Return the [X, Y] coordinate for the center point of the cell that contains the specified text.  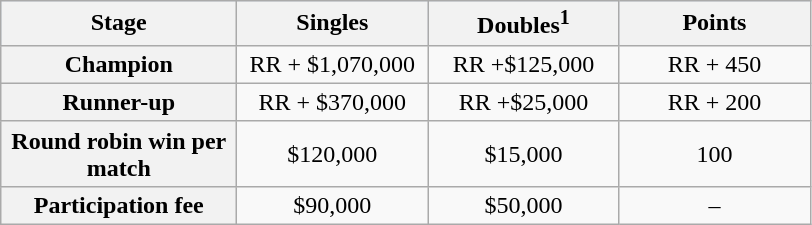
100 [714, 154]
Points [714, 24]
$15,000 [524, 154]
$120,000 [332, 154]
$50,000 [524, 205]
RR + $370,000 [332, 102]
RR +$125,000 [524, 64]
– [714, 205]
$90,000 [332, 205]
Participation fee [119, 205]
RR +$25,000 [524, 102]
Champion [119, 64]
RR + 450 [714, 64]
Singles [332, 24]
Round robin win per match [119, 154]
Runner-up [119, 102]
RR + 200 [714, 102]
RR + $1,070,000 [332, 64]
Stage [119, 24]
Doubles1 [524, 24]
